Detect which cell encompasses the target text, then output its (X, Y) center coordinate. 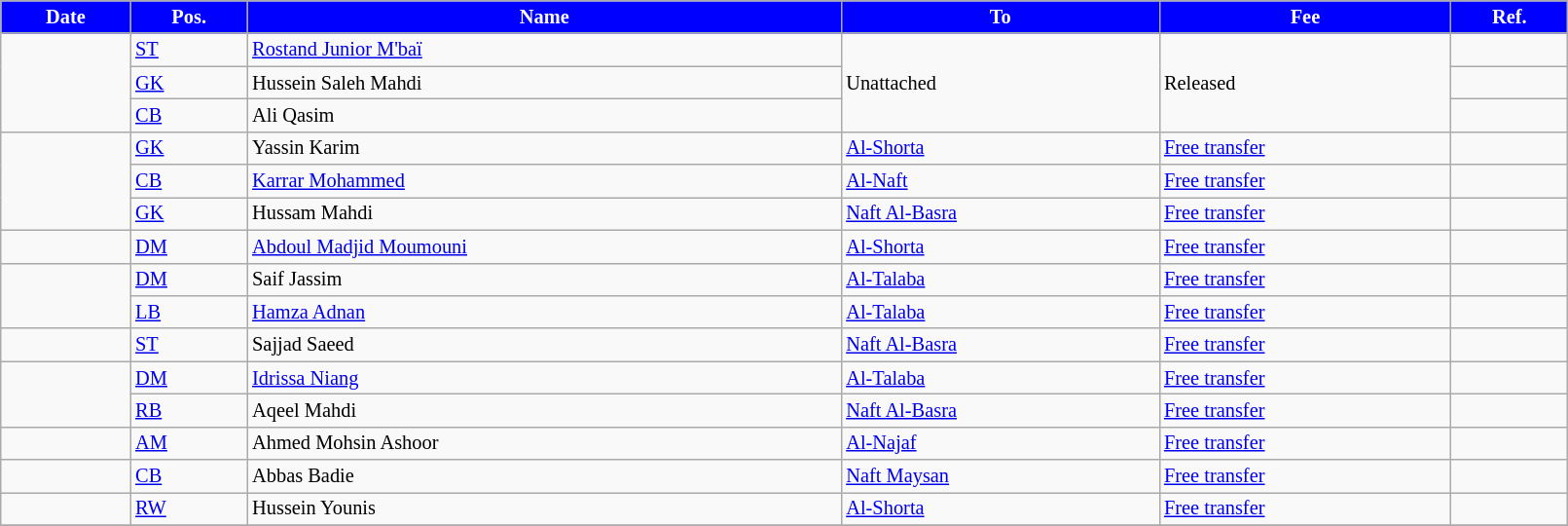
Saif Jassim (544, 280)
Idrissa Niang (544, 378)
Sajjad Saeed (544, 345)
Ali Qasim (544, 115)
Name (544, 17)
Date (66, 17)
To (1001, 17)
RB (189, 410)
Ref. (1510, 17)
Unattached (1001, 82)
Abbas Badie (544, 476)
Karrar Mohammed (544, 181)
Aqeel Mahdi (544, 410)
Pos. (189, 17)
Released (1305, 82)
Al-Naft (1001, 181)
Abdoul Madjid Moumouni (544, 246)
Yassin Karim (544, 148)
Hussein Saleh Mahdi (544, 83)
RW (189, 508)
Hussein Younis (544, 508)
LB (189, 312)
Naft Maysan (1001, 476)
Ahmed Mohsin Ashoor (544, 443)
Al-Najaf (1001, 443)
Fee (1305, 17)
Rostand Junior M'baï (544, 50)
Hamza Adnan (544, 312)
AM (189, 443)
Hussam Mahdi (544, 213)
